Find where the given text appears and provide that cell's center as (x, y) coordinate. 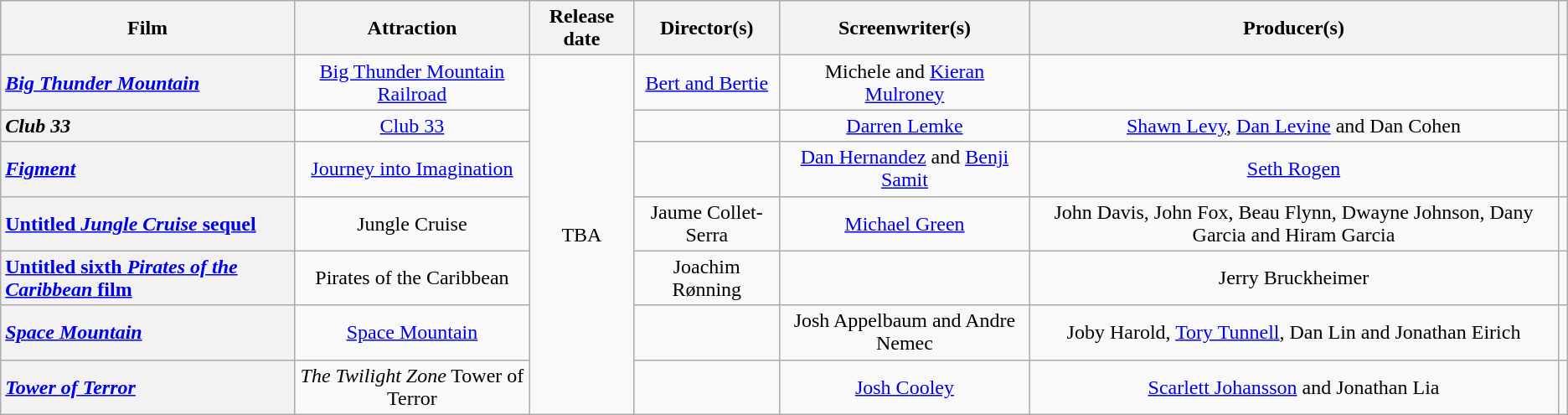
Release date (581, 29)
Josh Cooley (905, 387)
Joby Harold, Tory Tunnell, Dan Lin and Jonathan Eirich (1293, 332)
Michael Green (905, 223)
Producer(s) (1293, 29)
Big Thunder Mountain Railroad (412, 82)
Attraction (412, 29)
Director(s) (707, 29)
Big Thunder Mountain (147, 82)
Tower of Terror (147, 387)
Shawn Levy, Dan Levine and Dan Cohen (1293, 126)
Joachim Rønning (707, 278)
Journey into Imagination (412, 169)
Untitled Jungle Cruise sequel (147, 223)
TBA (581, 235)
John Davis, John Fox, Beau Flynn, Dwayne Johnson, Dany Garcia and Hiram Garcia (1293, 223)
Seth Rogen (1293, 169)
Figment (147, 169)
Screenwriter(s) (905, 29)
Jungle Cruise (412, 223)
Michele and Kieran Mulroney (905, 82)
Jerry Bruckheimer (1293, 278)
The Twilight Zone Tower of Terror (412, 387)
Film (147, 29)
Jaume Collet-Serra (707, 223)
Untitled sixth Pirates of the Caribbean film (147, 278)
Darren Lemke (905, 126)
Pirates of the Caribbean (412, 278)
Scarlett Johansson and Jonathan Lia (1293, 387)
Dan Hernandez and Benji Samit (905, 169)
Bert and Bertie (707, 82)
Josh Appelbaum and Andre Nemec (905, 332)
